Pinpoint the cell where the given text exists, returning its (x, y) midpoint coordinate. 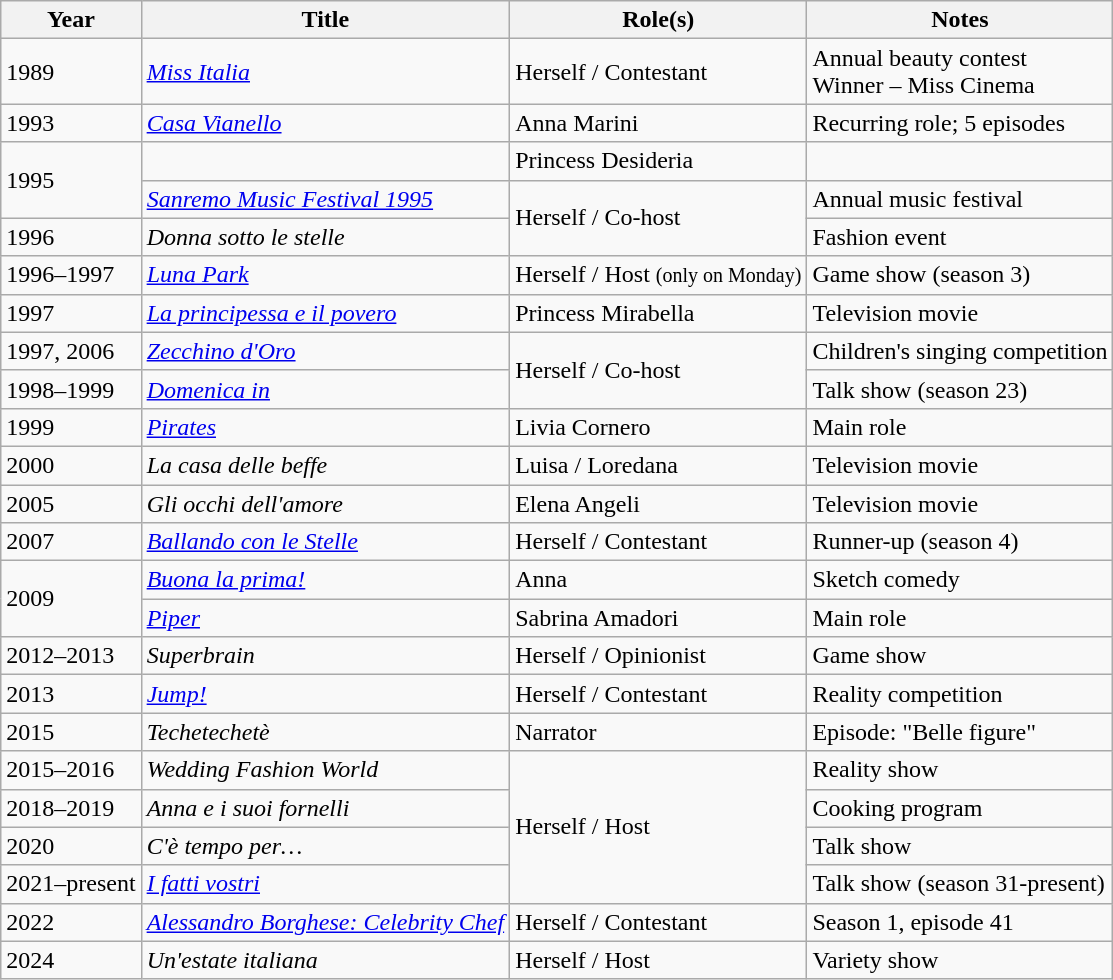
Anna e i suoi fornelli (326, 808)
2013 (71, 694)
Alessandro Borghese: Celebrity Chef (326, 922)
Anna (658, 580)
Year (71, 20)
Sanremo Music Festival 1995 (326, 199)
1989 (71, 72)
Luna Park (326, 275)
1997 (71, 313)
2012–2013 (71, 656)
Superbrain (326, 656)
Livia Cornero (658, 427)
Donna sotto le stelle (326, 237)
2015 (71, 732)
Zecchino d'Oro (326, 351)
Variety show (960, 960)
Recurring role; 5 episodes (960, 123)
Princess Mirabella (658, 313)
I fatti vostri (326, 884)
Narrator (658, 732)
Miss Italia (326, 72)
Talk show (season 31-present) (960, 884)
Talk show (season 23) (960, 389)
2020 (71, 846)
Game show (960, 656)
2024 (71, 960)
Wedding Fashion World (326, 770)
2018–2019 (71, 808)
1993 (71, 123)
Talk show (960, 846)
Notes (960, 20)
Annual beauty contest Winner – Miss Cinema (960, 72)
La principessa e il povero (326, 313)
La casa delle beffe (326, 465)
Annual music festival (960, 199)
Domenica in (326, 389)
1995 (71, 180)
Luisa / Loredana (658, 465)
Jump! (326, 694)
2021–present (71, 884)
2015–2016 (71, 770)
Role(s) (658, 20)
Casa Vianello (326, 123)
C'è tempo per… (326, 846)
Herself / Host (only on Monday) (658, 275)
2009 (71, 599)
Elena Angeli (658, 503)
Season 1, episode 41 (960, 922)
Techetechetè (326, 732)
Game show (season 3) (960, 275)
1996 (71, 237)
2000 (71, 465)
Reality competition (960, 694)
Fashion event (960, 237)
2005 (71, 503)
2022 (71, 922)
1996–1997 (71, 275)
Children's singing competition (960, 351)
2007 (71, 542)
Reality show (960, 770)
Title (326, 20)
Episode: "Belle figure" (960, 732)
Ballando con le Stelle (326, 542)
Sabrina Amadori (658, 618)
Gli occhi dell'amore (326, 503)
Pirates (326, 427)
Cooking program (960, 808)
Anna Marini (658, 123)
1998–1999 (71, 389)
Un'estate italiana (326, 960)
Princess Desideria (658, 161)
Sketch comedy (960, 580)
Piper (326, 618)
Buona la prima! (326, 580)
1999 (71, 427)
Herself / Opinionist (658, 656)
Runner-up (season 4) (960, 542)
1997, 2006 (71, 351)
